Scan for the cell matching the given text and deliver its (X, Y) coordinate at center. 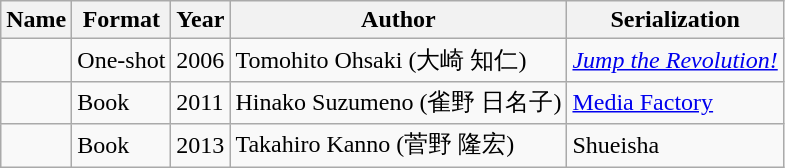
Serialization (675, 20)
Takahiro Kanno (菅野 隆宏) (398, 146)
Format (122, 20)
2011 (200, 102)
Shueisha (675, 146)
Jump the Revolution! (675, 60)
Hinako Suzumeno (雀野 日名子) (398, 102)
2013 (200, 146)
Media Factory (675, 102)
Year (200, 20)
Name (36, 20)
2006 (200, 60)
One-shot (122, 60)
Author (398, 20)
Tomohito Ohsaki (大崎 知仁) (398, 60)
